Return [x, y] of the center of cell containing provided text 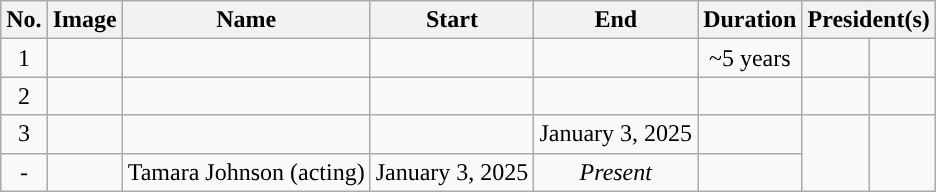
No. [24, 20]
~5 years [750, 58]
1 [24, 58]
Tamara Johnson (acting) [246, 172]
3 [24, 134]
2 [24, 96]
Image [84, 20]
End [616, 20]
Present [616, 172]
President(s) [868, 20]
Start [452, 20]
Duration [750, 20]
Name [246, 20]
- [24, 172]
